For the text-containing cell, return its midpoint in [x, y] coordinate format. 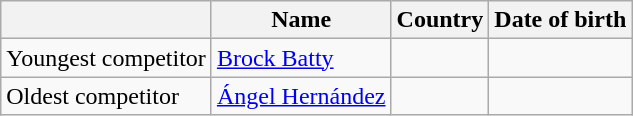
Name [301, 20]
Youngest competitor [106, 58]
Date of birth [560, 20]
Brock Batty [301, 58]
Oldest competitor [106, 96]
Ángel Hernández [301, 96]
Country [440, 20]
